Output the (X, Y) coordinate of the center of the cell containing the given text.  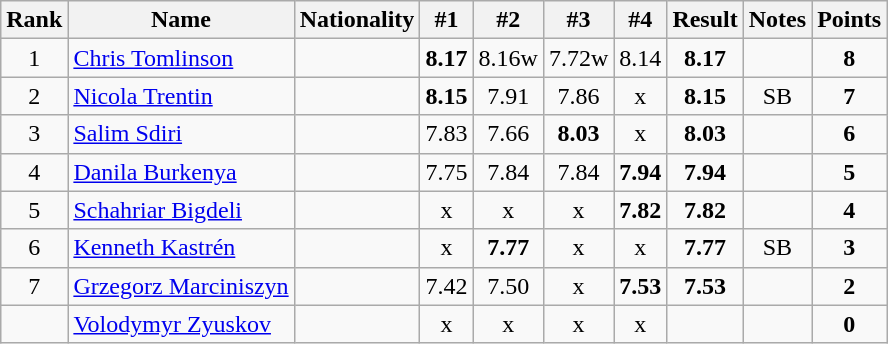
1 (34, 58)
8.14 (640, 58)
7.75 (446, 172)
#4 (640, 20)
#2 (508, 20)
7.72w (578, 58)
7.42 (446, 286)
7.91 (508, 96)
Salim Sdiri (181, 134)
0 (850, 324)
Rank (34, 20)
Kenneth Kastrén (181, 248)
Danila Burkenya (181, 172)
Nicola Trentin (181, 96)
Chris Tomlinson (181, 58)
Grzegorz Marciniszyn (181, 286)
7.86 (578, 96)
Schahriar Bigdeli (181, 210)
Nationality (357, 20)
Name (181, 20)
Points (850, 20)
8 (850, 58)
7.83 (446, 134)
#1 (446, 20)
Result (705, 20)
Volodymyr Zyuskov (181, 324)
7.50 (508, 286)
#3 (578, 20)
7.66 (508, 134)
Notes (777, 20)
8.16w (508, 58)
